Determine the [x, y] coordinate at the center of the cell enclosing the given text.  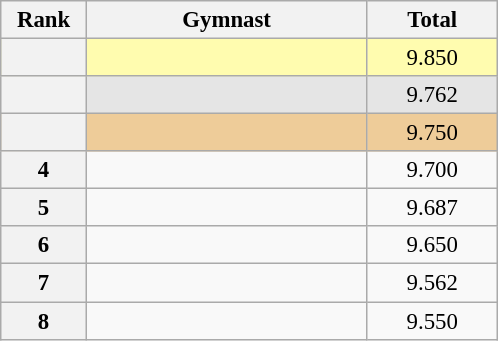
9.750 [432, 133]
Gymnast [226, 20]
5 [44, 208]
9.562 [432, 283]
9.650 [432, 245]
9.762 [432, 95]
7 [44, 283]
9.700 [432, 170]
6 [44, 245]
9.550 [432, 321]
Rank [44, 20]
9.687 [432, 208]
8 [44, 321]
9.850 [432, 58]
4 [44, 170]
Total [432, 20]
